For the text-containing cell, return its midpoint in (X, Y) coordinate format. 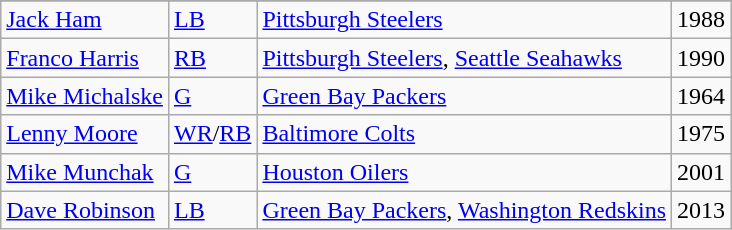
Mike Michalske (85, 96)
2001 (702, 172)
Houston Oilers (464, 172)
Dave Robinson (85, 210)
Pittsburgh Steelers (464, 20)
1975 (702, 134)
WR/RB (212, 134)
Jack Ham (85, 20)
1988 (702, 20)
Pittsburgh Steelers, Seattle Seahawks (464, 58)
1964 (702, 96)
Green Bay Packers, Washington Redskins (464, 210)
Baltimore Colts (464, 134)
1990 (702, 58)
Mike Munchak (85, 172)
2013 (702, 210)
RB (212, 58)
Green Bay Packers (464, 96)
Franco Harris (85, 58)
Lenny Moore (85, 134)
